Identify which cell holds the provided text, then report its [x, y] central coordinate. 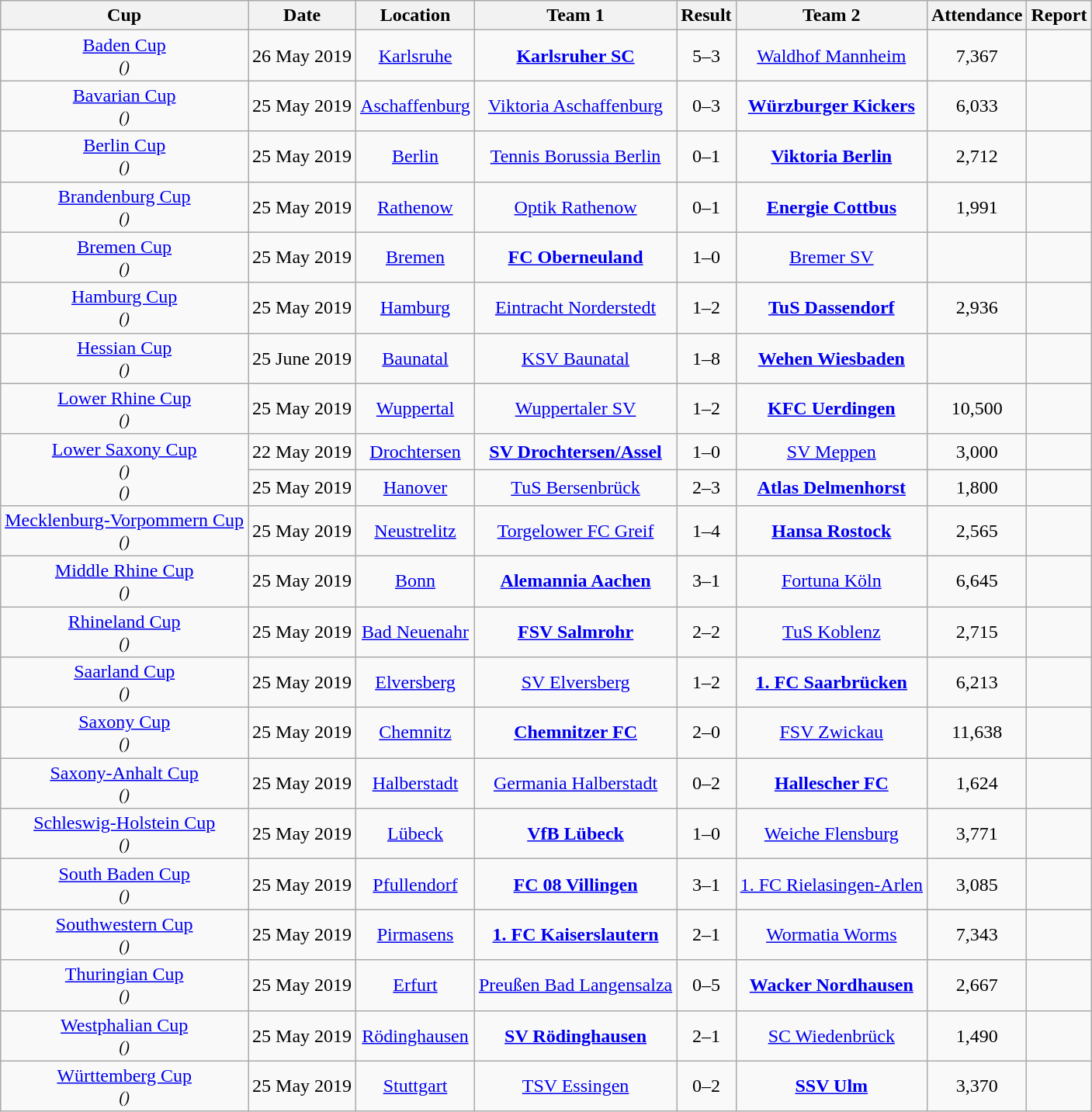
Rödinghausen [416, 1035]
Aschaffenburg [416, 106]
Baden Cup() [124, 56]
FC 08 Villingen [575, 885]
Date [303, 16]
TuS Koblenz [831, 632]
1–4 [706, 531]
10,500 [976, 408]
Halberstadt [416, 784]
Energie Cottbus [831, 206]
Würzburger Kickers [831, 106]
Elversberg [416, 683]
11,638 [976, 733]
Alemannia Aachen [575, 580]
Lübeck [416, 833]
SV Drochtersen/Assel [575, 452]
1–8 [706, 359]
Chemnitzer FC [575, 733]
2–0 [706, 733]
Viktoria Berlin [831, 157]
Cup [124, 16]
Germania Halberstadt [575, 784]
Hessian Cup() [124, 359]
Attendance [976, 16]
Optik Rathenow [575, 206]
25 June 2019 [303, 359]
Wehen Wiesbaden [831, 359]
Bad Neuenahr [416, 632]
Fortuna Köln [831, 580]
1,800 [976, 487]
SV Meppen [831, 452]
FC Oberneuland [575, 258]
Neustrelitz [416, 531]
1. FC Rielasingen-Arlen [831, 885]
SC Wiedenbrück [831, 1035]
Waldhof Mannheim [831, 56]
Berlin Cup() [124, 157]
Karlsruhe [416, 56]
1. FC Saarbrücken [831, 683]
Pfullendorf [416, 885]
Stuttgart [416, 1086]
South Baden Cup() [124, 885]
TuS Dassendorf [831, 307]
Berlin [416, 157]
Bremen Cup() [124, 258]
7,343 [976, 934]
Hallescher FC [831, 784]
Middle Rhine Cup() [124, 580]
3,370 [976, 1086]
Saxony Cup() [124, 733]
Saxony-Anhalt Cup() [124, 784]
Atlas Delmenhorst [831, 487]
1,624 [976, 784]
Württemberg Cup() [124, 1086]
2–3 [706, 487]
Location [416, 16]
2,712 [976, 157]
Eintracht Norderstedt [575, 307]
Mecklenburg-Vorpommern Cup() [124, 531]
Weiche Flensburg [831, 833]
2,936 [976, 307]
Wuppertaler SV [575, 408]
TSV Essingen [575, 1086]
1,991 [976, 206]
3,085 [976, 885]
Drochtersen [416, 452]
2,715 [976, 632]
3,771 [976, 833]
Southwestern Cup() [124, 934]
Rhineland Cup() [124, 632]
Westphalian Cup() [124, 1035]
Bremer SV [831, 258]
1. FC Kaiserslautern [575, 934]
Hanover [416, 487]
Thuringian Cup() [124, 986]
Result [706, 16]
1,490 [976, 1035]
3,000 [976, 452]
Schleswig-Holstein Cup() [124, 833]
Team 2 [831, 16]
KFC Uerdingen [831, 408]
Karlsruher SC [575, 56]
2,667 [976, 986]
6,645 [976, 580]
Wuppertal [416, 408]
22 May 2019 [303, 452]
KSV Baunatal [575, 359]
Hamburg Cup() [124, 307]
Rathenow [416, 206]
2–2 [706, 632]
Team 1 [575, 16]
Baunatal [416, 359]
Viktoria Aschaffenburg [575, 106]
7,367 [976, 56]
Bavarian Cup() [124, 106]
SSV Ulm [831, 1086]
FSV Zwickau [831, 733]
FSV Salmrohr [575, 632]
0–3 [706, 106]
Bremen [416, 258]
Erfurt [416, 986]
Chemnitz [416, 733]
Bonn [416, 580]
Lower Rhine Cup() [124, 408]
Wormatia Worms [831, 934]
Wacker Nordhausen [831, 986]
VfB Lübeck [575, 833]
26 May 2019 [303, 56]
6,213 [976, 683]
Pirmasens [416, 934]
TuS Bersenbrück [575, 487]
Torgelower FC Greif [575, 531]
SV Elversberg [575, 683]
Hamburg [416, 307]
Tennis Borussia Berlin [575, 157]
Brandenburg Cup() [124, 206]
Saarland Cup() [124, 683]
Preußen Bad Langensalza [575, 986]
0–5 [706, 986]
2,565 [976, 531]
5–3 [706, 56]
Lower Saxony Cup()() [124, 469]
SV Rödinghausen [575, 1035]
Report [1059, 16]
6,033 [976, 106]
Hansa Rostock [831, 531]
